Provide the [x, y] coordinate of the cell's center where the given text is located.  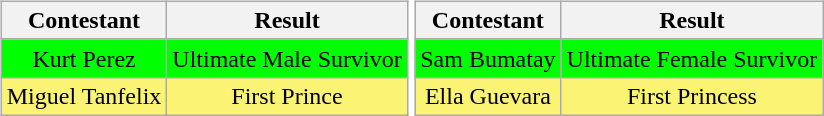
Ultimate Male Survivor [287, 58]
Miguel Tanfelix [84, 96]
Ultimate Female Survivor [692, 58]
Sam Bumatay [488, 58]
Kurt Perez [84, 58]
First Prince [287, 96]
First Princess [692, 96]
Ella Guevara [488, 96]
